Detect which cell encompasses the target text, then output its [x, y] center coordinate. 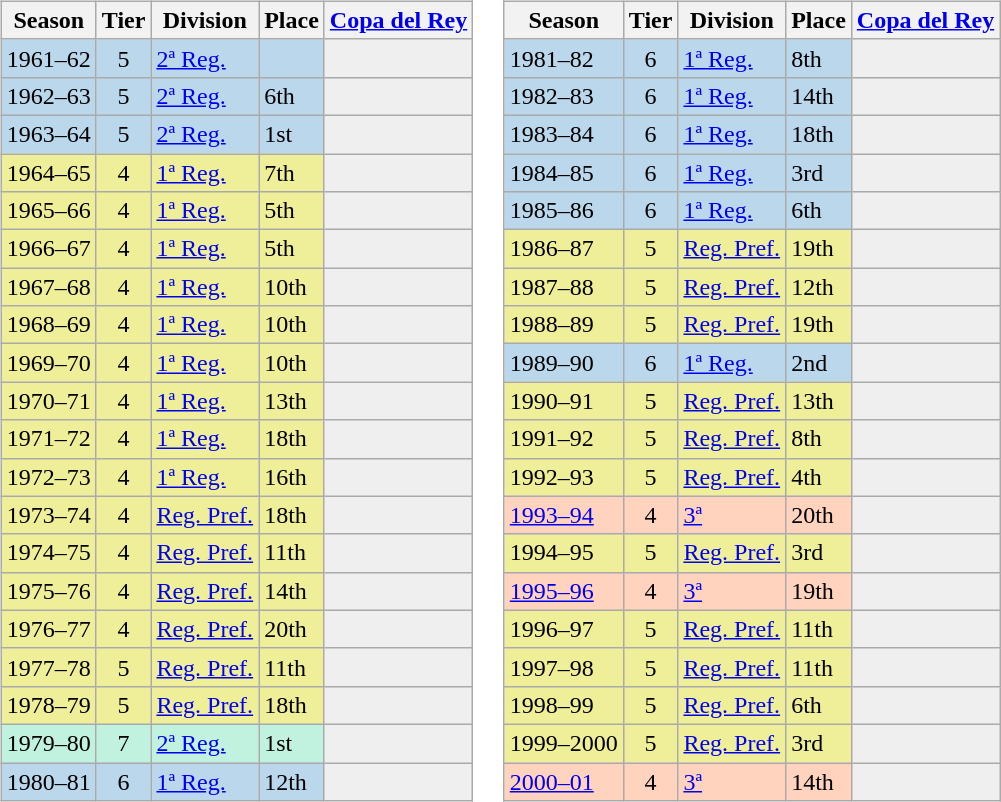
1986–87 [564, 249]
1962–63 [48, 96]
1983–84 [564, 134]
1971–72 [48, 439]
1984–85 [564, 173]
1975–76 [48, 591]
2nd [819, 363]
1997–98 [564, 667]
1995–96 [564, 591]
1974–75 [48, 553]
1993–94 [564, 515]
1976–77 [48, 629]
1961–62 [48, 58]
1990–91 [564, 401]
1985–86 [564, 211]
1979–80 [48, 743]
1991–92 [564, 439]
1994–95 [564, 553]
1969–70 [48, 363]
1988–89 [564, 325]
1967–68 [48, 287]
1968–69 [48, 325]
1998–99 [564, 705]
4th [819, 477]
1977–78 [48, 667]
1972–73 [48, 477]
1970–71 [48, 401]
1963–64 [48, 134]
2000–01 [564, 781]
16th [292, 477]
1973–74 [48, 515]
1999–2000 [564, 743]
1980–81 [48, 781]
1987–88 [564, 287]
1978–79 [48, 705]
7 [124, 743]
1965–66 [48, 211]
1981–82 [564, 58]
7th [292, 173]
1982–83 [564, 96]
1966–67 [48, 249]
1992–93 [564, 477]
1996–97 [564, 629]
1989–90 [564, 363]
1964–65 [48, 173]
